For the text-containing cell, return its midpoint in [X, Y] coordinate format. 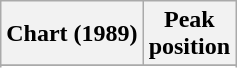
Chart (1989) [72, 34]
Peakposition [189, 34]
